Capture the cell that displays the provided text and extract its (x, y) central coordinate. 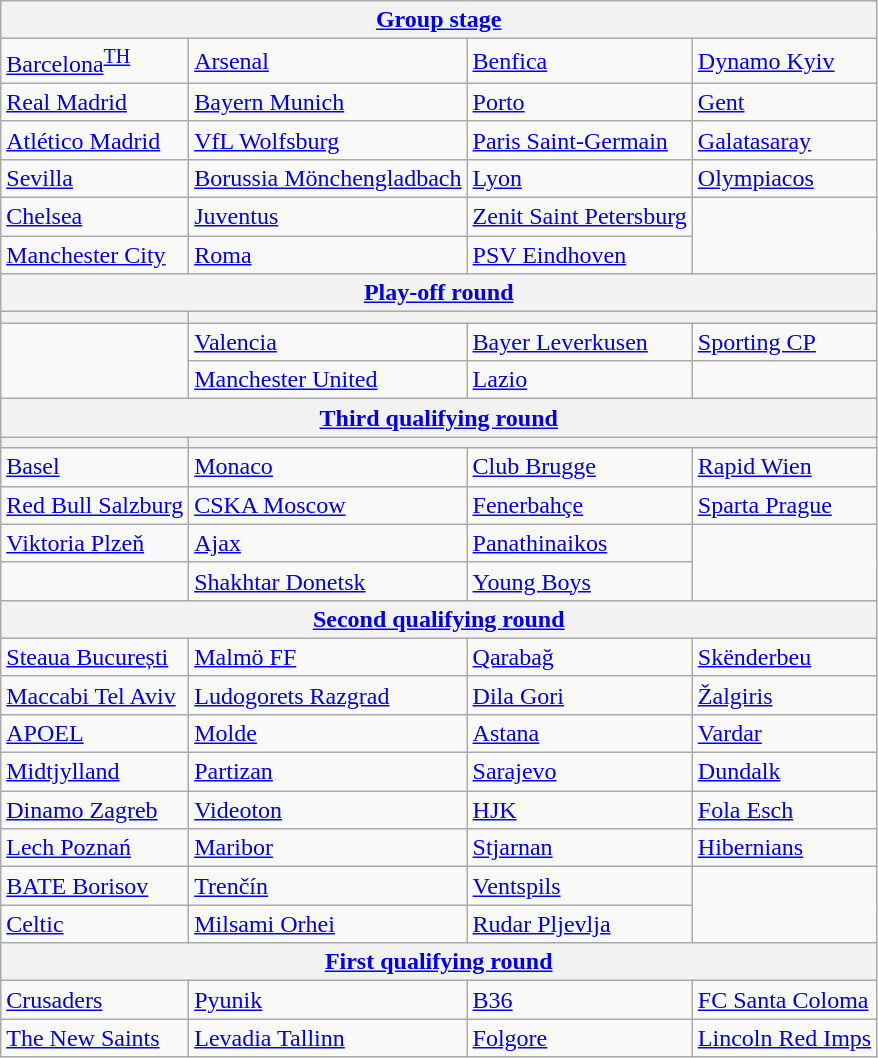
Chelsea (95, 217)
Skënderbeu (784, 657)
Real Madrid (95, 102)
Atlético Madrid (95, 140)
Ajax (328, 543)
Ludogorets Razgrad (328, 695)
Trenčín (328, 886)
Paris Saint-Germain (580, 140)
Gent (784, 102)
FC Santa Coloma (784, 1000)
Dila Gori (580, 695)
Lazio (580, 380)
Maribor (328, 848)
Lech Poznań (95, 848)
Steaua București (95, 657)
Young Boys (580, 581)
Hibernians (784, 848)
Group stage (439, 20)
Lyon (580, 178)
Vardar (784, 733)
Lincoln Red Imps (784, 1038)
Dinamo Zagreb (95, 810)
Valencia (328, 342)
Videoton (328, 810)
Žalgiris (784, 695)
Third qualifying round (439, 418)
Play-off round (439, 293)
Milsami Orhei (328, 924)
Ventspils (580, 886)
Molde (328, 733)
Galatasaray (784, 140)
BATE Borisov (95, 886)
HJK (580, 810)
Folgore (580, 1038)
Qarabağ (580, 657)
BarcelonaTH (95, 62)
Celtic (95, 924)
Levadia Tallinn (328, 1038)
CSKA Moscow (328, 505)
Sevilla (95, 178)
Zenit Saint Petersburg (580, 217)
Sporting CP (784, 342)
Arsenal (328, 62)
Midtjylland (95, 772)
Rudar Pljevlja (580, 924)
Crusaders (95, 1000)
Second qualifying round (439, 619)
Sarajevo (580, 772)
Manchester United (328, 380)
Borussia Mönchengladbach (328, 178)
Roma (328, 255)
Fola Esch (784, 810)
B36 (580, 1000)
Juventus (328, 217)
PSV Eindhoven (580, 255)
Pyunik (328, 1000)
Fenerbahçe (580, 505)
Maccabi Tel Aviv (95, 695)
Olympiacos (784, 178)
The New Saints (95, 1038)
VfL Wolfsburg (328, 140)
Monaco (328, 467)
Benfica (580, 62)
Viktoria Plzeň (95, 543)
Shakhtar Donetsk (328, 581)
Red Bull Salzburg (95, 505)
First qualifying round (439, 962)
Panathinaikos (580, 543)
Stjarnan (580, 848)
Club Brugge (580, 467)
Dundalk (784, 772)
Bayern Munich (328, 102)
Bayer Leverkusen (580, 342)
Manchester City (95, 255)
APOEL (95, 733)
Rapid Wien (784, 467)
Sparta Prague (784, 505)
Porto (580, 102)
Partizan (328, 772)
Malmö FF (328, 657)
Astana (580, 733)
Basel (95, 467)
Dynamo Kyiv (784, 62)
